Find where the given text appears and provide that cell's center as (x, y) coordinate. 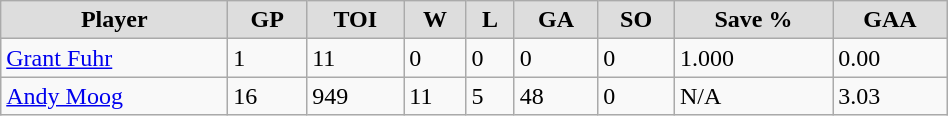
1 (268, 58)
0.00 (890, 58)
SO (636, 20)
3.03 (890, 96)
L (490, 20)
Save % (753, 20)
16 (268, 96)
GA (556, 20)
Andy Moog (114, 96)
Grant Fuhr (114, 58)
GP (268, 20)
GAA (890, 20)
Player (114, 20)
TOI (356, 20)
W (435, 20)
1.000 (753, 58)
N/A (753, 96)
48 (556, 96)
949 (356, 96)
5 (490, 96)
